Return the [X, Y] coordinate for the center point of the cell that contains the specified text.  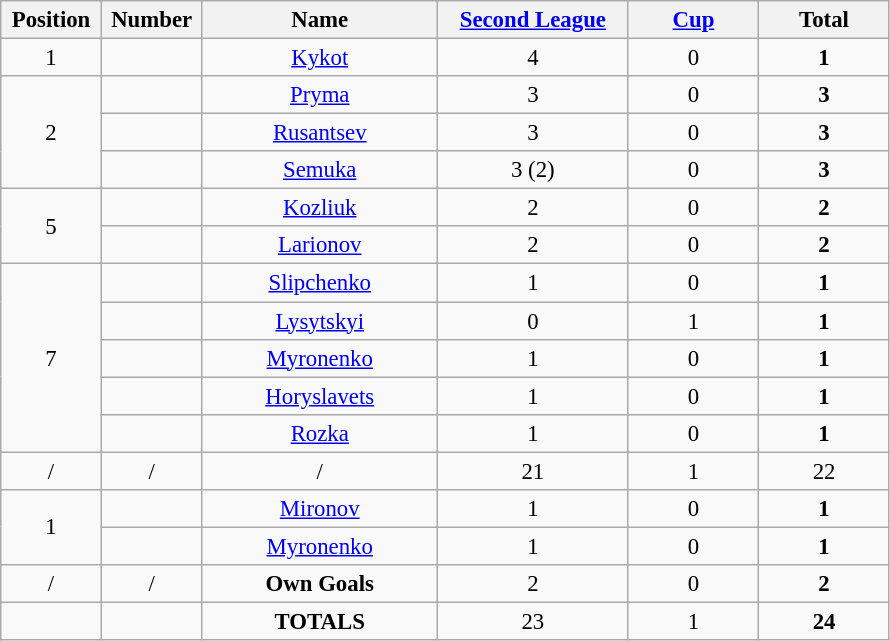
TOTALS [320, 621]
23 [534, 621]
Mironov [320, 509]
Rusantsev [320, 133]
Pryma [320, 95]
Slipchenko [320, 283]
21 [534, 471]
Semuka [320, 170]
24 [824, 621]
Position [52, 20]
Larionov [320, 245]
Lysytskyi [320, 321]
Kykot [320, 58]
4 [534, 58]
Horyslavets [320, 396]
Total [824, 20]
Cup [694, 20]
Second League [534, 20]
Number [152, 20]
5 [52, 226]
Kozliuk [320, 208]
Rozka [320, 433]
7 [52, 358]
22 [824, 471]
3 (2) [534, 170]
Name [320, 20]
Own Goals [320, 584]
